Provide the [X, Y] coordinate of the cell's center where the given text is located.  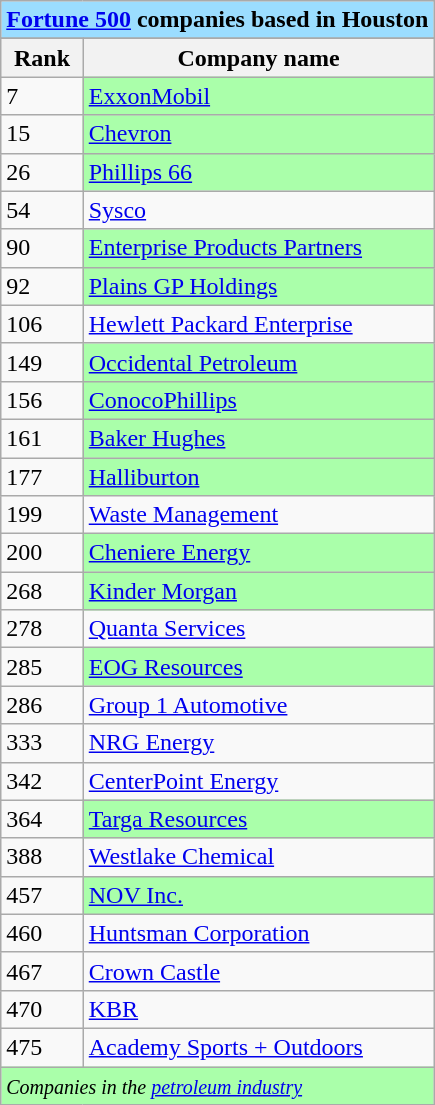
Company name [258, 58]
Waste Management [258, 515]
475 [42, 1047]
Westlake Chemical [258, 857]
Plains GP Holdings [258, 286]
Huntsman Corporation [258, 933]
470 [42, 1009]
92 [42, 286]
54 [42, 210]
149 [42, 362]
388 [42, 857]
7 [42, 96]
Quanta Services [258, 629]
Group 1 Automotive [258, 705]
NOV Inc. [258, 895]
333 [42, 743]
286 [42, 705]
285 [42, 667]
Cheniere Energy [258, 553]
CenterPoint Energy [258, 781]
177 [42, 477]
NRG Energy [258, 743]
161 [42, 438]
Fortune 500 companies based in Houston [218, 20]
15 [42, 134]
Enterprise Products Partners [258, 248]
Sysco [258, 210]
Targa Resources [258, 819]
Baker Hughes [258, 438]
Academy Sports + Outdoors [258, 1047]
268 [42, 591]
106 [42, 324]
Hewlett Packard Enterprise [258, 324]
ExxonMobil [258, 96]
EOG Resources [258, 667]
Halliburton [258, 477]
Chevron [258, 134]
457 [42, 895]
Kinder Morgan [258, 591]
342 [42, 781]
KBR [258, 1009]
278 [42, 629]
156 [42, 400]
Crown Castle [258, 971]
199 [42, 515]
ConocoPhillips [258, 400]
Rank [42, 58]
200 [42, 553]
90 [42, 248]
467 [42, 971]
460 [42, 933]
26 [42, 172]
Occidental Petroleum [258, 362]
Companies in the petroleum industry [218, 1085]
364 [42, 819]
Phillips 66 [258, 172]
